Provide the (X, Y) coordinate of the cell's center where the given text is located.  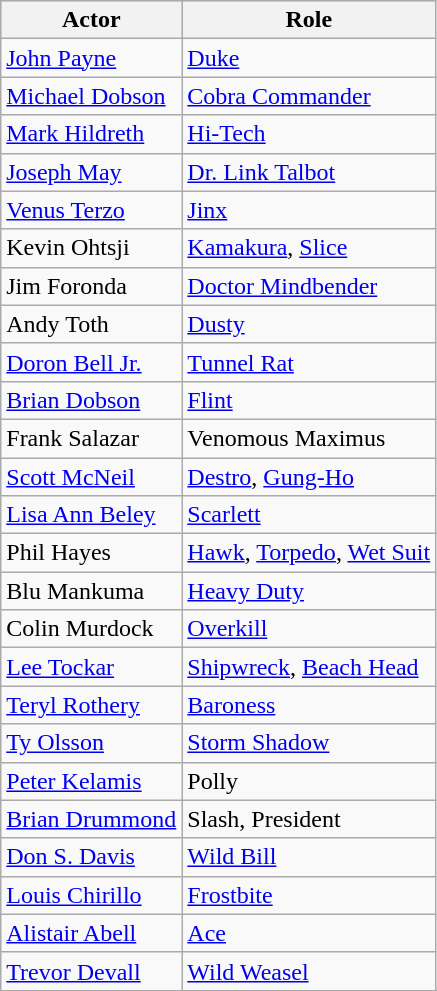
Hawk, Torpedo, Wet Suit (309, 553)
Scarlett (309, 515)
Teryl Rothery (92, 705)
Dr. Link Talbot (309, 172)
Phil Hayes (92, 553)
Wild Weasel (309, 971)
Michael Dobson (92, 96)
Frank Salazar (92, 438)
Louis Chirillo (92, 895)
Tunnel Rat (309, 362)
Destro, Gung-Ho (309, 477)
Overkill (309, 629)
Trevor Devall (92, 971)
Blu Mankuma (92, 591)
Jinx (309, 210)
Doron Bell Jr. (92, 362)
Don S. Davis (92, 857)
Peter Kelamis (92, 781)
Cobra Commander (309, 96)
Ace (309, 933)
Venus Terzo (92, 210)
Alistair Abell (92, 933)
Brian Dobson (92, 400)
Heavy Duty (309, 591)
Brian Drummond (92, 819)
Wild Bill (309, 857)
Kamakura, Slice (309, 248)
Mark Hildreth (92, 134)
Shipwreck, Beach Head (309, 667)
Role (309, 20)
Flint (309, 400)
Hi-Tech (309, 134)
Dusty (309, 324)
Doctor Mindbender (309, 286)
Actor (92, 20)
Joseph May (92, 172)
Andy Toth (92, 324)
Jim Foronda (92, 286)
Frostbite (309, 895)
Kevin Ohtsji (92, 248)
Duke (309, 58)
Colin Murdock (92, 629)
Lee Tockar (92, 667)
Slash, President (309, 819)
Polly (309, 781)
Scott McNeil (92, 477)
John Payne (92, 58)
Ty Olsson (92, 743)
Venomous Maximus (309, 438)
Lisa Ann Beley (92, 515)
Storm Shadow (309, 743)
Baroness (309, 705)
